Extract the (x, y) coordinate from the center of the cell holding the provided text.  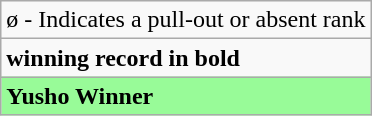
ø - Indicates a pull-out or absent rank (186, 20)
Yusho Winner (186, 96)
winning record in bold (186, 58)
